Determine the [X, Y] coordinate at the center of the cell enclosing the given text.  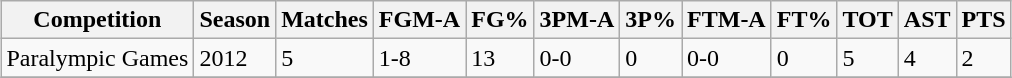
FG% [500, 20]
2 [984, 58]
Season [235, 20]
13 [500, 58]
FT% [804, 20]
TOT [868, 20]
3PM-A [577, 20]
AST [927, 20]
FTM-A [727, 20]
FGM-A [419, 20]
Competition [98, 20]
4 [927, 58]
1-8 [419, 58]
2012 [235, 58]
PTS [984, 20]
Paralympic Games [98, 58]
Matches [325, 20]
3P% [651, 20]
